Determine the (X, Y) coordinate at the center of the cell enclosing the given text.  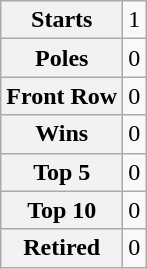
Wins (62, 134)
Retired (62, 248)
Top 10 (62, 210)
Top 5 (62, 172)
1 (134, 20)
Front Row (62, 96)
Poles (62, 58)
Starts (62, 20)
